From the cell containing the given text, extract its center point as (x, y) coordinate. 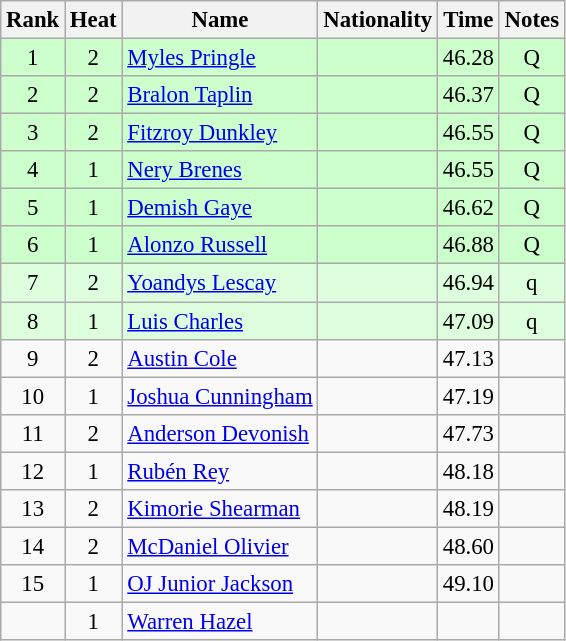
8 (33, 321)
OJ Junior Jackson (220, 584)
Notes (532, 20)
47.73 (468, 433)
11 (33, 433)
46.94 (468, 283)
4 (33, 170)
47.19 (468, 396)
Name (220, 20)
Heat (94, 20)
48.18 (468, 471)
Anderson Devonish (220, 433)
McDaniel Olivier (220, 546)
12 (33, 471)
Myles Pringle (220, 58)
47.13 (468, 358)
6 (33, 245)
9 (33, 358)
14 (33, 546)
48.19 (468, 509)
15 (33, 584)
48.60 (468, 546)
13 (33, 509)
46.62 (468, 208)
Luis Charles (220, 321)
3 (33, 133)
49.10 (468, 584)
Warren Hazel (220, 621)
Demish Gaye (220, 208)
46.37 (468, 95)
Nationality (378, 20)
Joshua Cunningham (220, 396)
7 (33, 283)
Nery Brenes (220, 170)
46.88 (468, 245)
Rank (33, 20)
5 (33, 208)
Yoandys Lescay (220, 283)
Bralon Taplin (220, 95)
10 (33, 396)
46.28 (468, 58)
Austin Cole (220, 358)
Alonzo Russell (220, 245)
47.09 (468, 321)
Rubén Rey (220, 471)
Fitzroy Dunkley (220, 133)
Time (468, 20)
Kimorie Shearman (220, 509)
